From the cell containing the given text, extract its center point as (X, Y) coordinate. 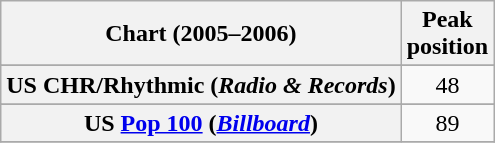
US Pop 100 (Billboard) (201, 123)
89 (447, 123)
US CHR/Rhythmic (Radio & Records) (201, 85)
Peakposition (447, 34)
Chart (2005–2006) (201, 34)
48 (447, 85)
